Capture the cell that displays the provided text and extract its (X, Y) central coordinate. 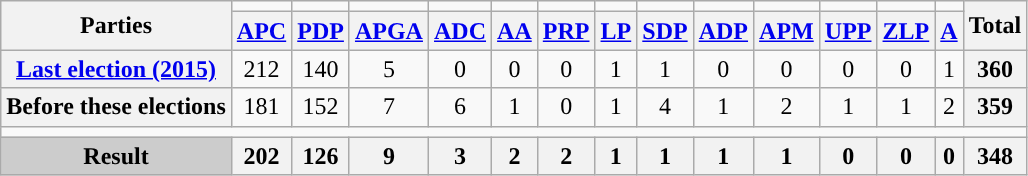
359 (995, 107)
360 (995, 69)
7 (388, 107)
9 (388, 156)
152 (321, 107)
AA (515, 31)
ADP (723, 31)
SDP (665, 31)
APM (787, 31)
202 (261, 156)
4 (665, 107)
APC (261, 31)
LP (616, 31)
Last election (2015) (116, 69)
Result (116, 156)
Before these elections (116, 107)
6 (460, 107)
Total (995, 26)
APGA (388, 31)
5 (388, 69)
PDP (321, 31)
140 (321, 69)
Parties (116, 26)
181 (261, 107)
3 (460, 156)
126 (321, 156)
UPP (848, 31)
212 (261, 69)
348 (995, 156)
ADC (460, 31)
A (949, 31)
PRP (566, 31)
ZLP (906, 31)
